Output the [x, y] coordinate of the center of the cell containing the given text.  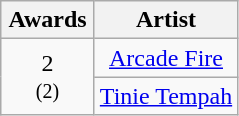
2(2) [48, 77]
Artist [166, 20]
Tinie Tempah [166, 96]
Awards [48, 20]
Arcade Fire [166, 58]
